Locate the cell with the specified text and output its [x, y] center coordinate. 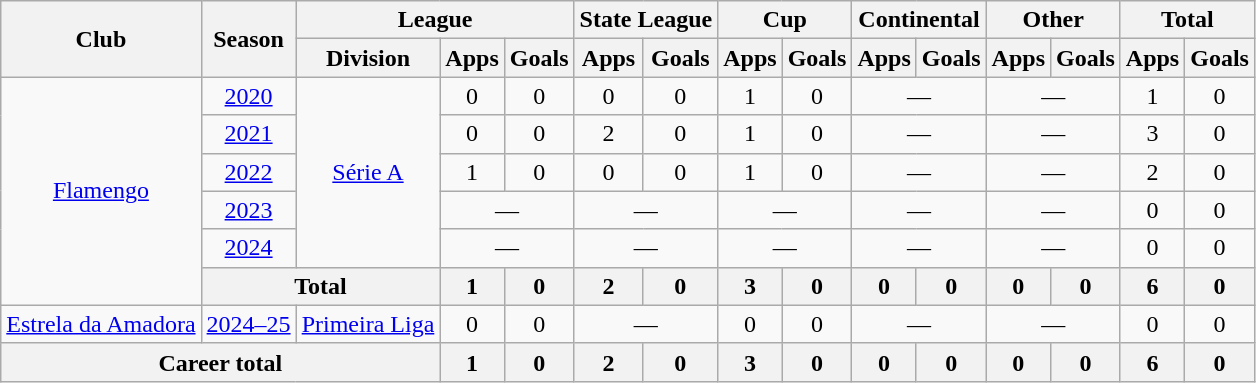
Division [368, 58]
Continental [919, 20]
Other [1053, 20]
State League [646, 20]
League [435, 20]
2024–25 [248, 324]
Season [248, 39]
Cup [785, 20]
2022 [248, 172]
Primeira Liga [368, 324]
Estrela da Amadora [101, 324]
Career total [220, 362]
Série A [368, 172]
2020 [248, 96]
2024 [248, 248]
Flamengo [101, 191]
2023 [248, 210]
Club [101, 39]
2021 [248, 134]
